Search for the cell housing the specified text and yield its (x, y) center coordinate. 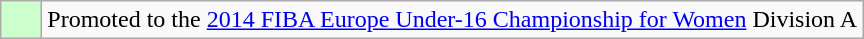
Promoted to the 2014 FIBA Europe Under-16 Championship for Women Division A (452, 20)
